Return the (X, Y) coordinate for the center point of the cell that contains the specified text.  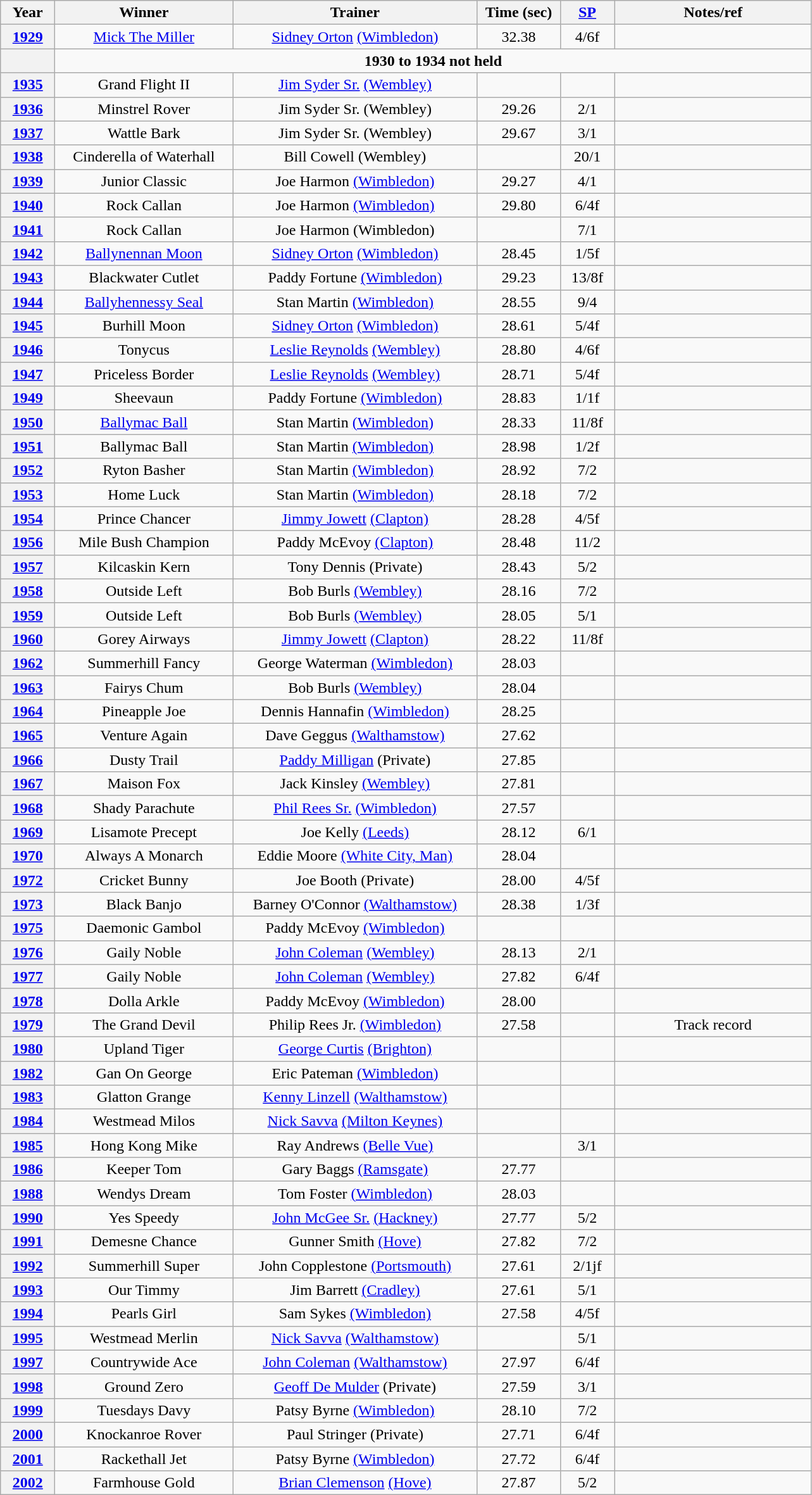
Track record (713, 1025)
Always A Monarch (144, 856)
1953 (28, 495)
Gan On George (144, 1073)
1947 (28, 374)
Time (sec) (519, 13)
13/8f (587, 277)
29.67 (519, 133)
1/5f (587, 253)
Notes/ref (713, 13)
Paddy Milligan (Private) (355, 760)
1977 (28, 976)
1959 (28, 615)
2000 (28, 1434)
Tonycus (144, 350)
1943 (28, 277)
1/2f (587, 446)
Brian Clemenson (Hove) (355, 1483)
Cricket Bunny (144, 880)
28.98 (519, 446)
28.83 (519, 398)
Trainer (355, 13)
Tuesdays Davy (144, 1410)
28.25 (519, 712)
Junior Classic (144, 181)
Our Timmy (144, 1290)
27.97 (519, 1362)
Lisamote Precept (144, 832)
1935 (28, 85)
Upland Tiger (144, 1049)
Geoff De Mulder (Private) (355, 1386)
John Copplestone (Portsmouth) (355, 1266)
Westmead Merlin (144, 1338)
29.80 (519, 205)
1964 (28, 712)
Year (28, 13)
7/1 (587, 229)
Bill Cowell (Wembley) (355, 157)
Glatton Grange (144, 1097)
28.55 (519, 302)
28.61 (519, 326)
Dennis Hannafin (Wimbledon) (355, 712)
1966 (28, 760)
Home Luck (144, 495)
1995 (28, 1338)
27.71 (519, 1434)
27.81 (519, 784)
28.22 (519, 639)
1970 (28, 856)
Priceless Border (144, 374)
1979 (28, 1025)
Wendys Dream (144, 1194)
Keeper Tom (144, 1170)
28.18 (519, 495)
Jack Kinsley (Wembley) (355, 784)
1976 (28, 952)
Mile Bush Champion (144, 543)
Gary Baggs (Ramsgate) (355, 1170)
1988 (28, 1194)
Sam Sykes (Wimbledon) (355, 1314)
Philip Rees Jr. (Wimbledon) (355, 1025)
2002 (28, 1483)
1936 (28, 109)
1967 (28, 784)
1992 (28, 1266)
1946 (28, 350)
27.57 (519, 808)
Wattle Bark (144, 133)
Westmead Milos (144, 1121)
Minstrel Rover (144, 109)
Venture Again (144, 736)
Rackethall Jet (144, 1458)
Dusty Trail (144, 760)
Ray Andrews (Belle Vue) (355, 1145)
28.16 (519, 591)
1937 (28, 133)
9/4 (587, 302)
Tom Foster (Wimbledon) (355, 1194)
1983 (28, 1097)
George Waterman (Wimbledon) (355, 663)
Dolla Arkle (144, 1000)
Kilcaskin Kern (144, 567)
Gorey Airways (144, 639)
Nick Savva (Walthamstow) (355, 1338)
Jim Barrett (Cradley) (355, 1290)
1951 (28, 446)
1958 (28, 591)
Blackwater Cutlet (144, 277)
SP (587, 13)
1968 (28, 808)
29.26 (519, 109)
28.12 (519, 832)
28.05 (519, 615)
The Grand Devil (144, 1025)
1949 (28, 398)
Phil Rees Sr. (Wimbledon) (355, 808)
27.87 (519, 1483)
Joe Booth (Private) (355, 880)
27.85 (519, 760)
1/3f (587, 904)
Fairys Chum (144, 687)
Demesne Chance (144, 1242)
2/1jf (587, 1266)
1940 (28, 205)
Sheevaun (144, 398)
1942 (28, 253)
1954 (28, 519)
1956 (28, 543)
Mick The Miller (144, 37)
1941 (28, 229)
Summerhill Fancy (144, 663)
28.33 (519, 422)
1938 (28, 157)
28.38 (519, 904)
1957 (28, 567)
11/2 (587, 543)
28.13 (519, 952)
John McGee Sr. (Hackney) (355, 1218)
Daemonic Gambol (144, 928)
Paul Stringer (Private) (355, 1434)
1929 (28, 37)
1960 (28, 639)
Ryton Basher (144, 470)
Dave Geggus (Walthamstow) (355, 736)
1980 (28, 1049)
Joe Kelly (Leeds) (355, 832)
Prince Chancer (144, 519)
Knockanroe Rover (144, 1434)
Grand Flight II (144, 85)
29.23 (519, 277)
Burhill Moon (144, 326)
27.62 (519, 736)
4/1 (587, 181)
1965 (28, 736)
1973 (28, 904)
1930 to 1934 not held (433, 61)
1984 (28, 1121)
1994 (28, 1314)
28.28 (519, 519)
Barney O'Connor (Walthamstow) (355, 904)
Ballynennan Moon (144, 253)
28.43 (519, 567)
28.80 (519, 350)
1982 (28, 1073)
1945 (28, 326)
Paddy McEvoy (Clapton) (355, 543)
20/1 (587, 157)
Nick Savva (Milton Keynes) (355, 1121)
6/1 (587, 832)
Farmhouse Gold (144, 1483)
28.48 (519, 543)
Hong Kong Mike (144, 1145)
28.71 (519, 374)
1985 (28, 1145)
Yes Speedy (144, 1218)
Ballyhennessy Seal (144, 302)
29.27 (519, 181)
Tony Dennis (Private) (355, 567)
1962 (28, 663)
28.92 (519, 470)
28.10 (519, 1410)
1978 (28, 1000)
1/1f (587, 398)
Black Banjo (144, 904)
1952 (28, 470)
1991 (28, 1242)
1969 (28, 832)
Eddie Moore (White City, Man) (355, 856)
1999 (28, 1410)
1998 (28, 1386)
Cinderella of Waterhall (144, 157)
1939 (28, 181)
Countrywide Ace (144, 1362)
George Curtis (Brighton) (355, 1049)
Pearls Girl (144, 1314)
1972 (28, 880)
2001 (28, 1458)
1993 (28, 1290)
Eric Pateman (Wimbledon) (355, 1073)
32.38 (519, 37)
Pineapple Joe (144, 712)
John Coleman (Walthamstow) (355, 1362)
1975 (28, 928)
27.59 (519, 1386)
1997 (28, 1362)
Maison Fox (144, 784)
1963 (28, 687)
Summerhill Super (144, 1266)
1986 (28, 1170)
Gunner Smith (Hove) (355, 1242)
Winner (144, 13)
Kenny Linzell (Walthamstow) (355, 1097)
Ground Zero (144, 1386)
1950 (28, 422)
Shady Parachute (144, 808)
27.72 (519, 1458)
1990 (28, 1218)
28.45 (519, 253)
1944 (28, 302)
